Extract the [X, Y] coordinate from the center of the cell holding the provided text.  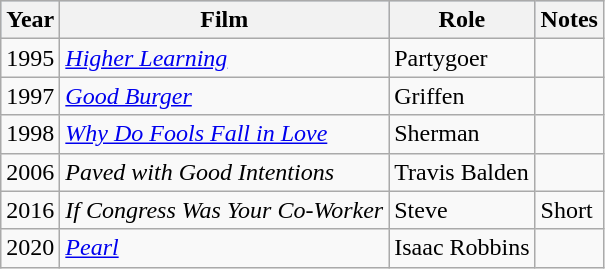
2016 [30, 210]
Role [462, 20]
Partygoer [462, 58]
Pearl [224, 248]
Griffen [462, 96]
Short [569, 210]
Sherman [462, 134]
1997 [30, 96]
Notes [569, 20]
Travis Balden [462, 172]
Isaac Robbins [462, 248]
1995 [30, 58]
2020 [30, 248]
Paved with Good Intentions [224, 172]
1998 [30, 134]
2006 [30, 172]
Film [224, 20]
Why Do Fools Fall in Love [224, 134]
Higher Learning [224, 58]
Good Burger [224, 96]
If Congress Was Your Co-Worker [224, 210]
Year [30, 20]
Steve [462, 210]
